Extract the (X, Y) coordinate from the center of the cell holding the provided text.  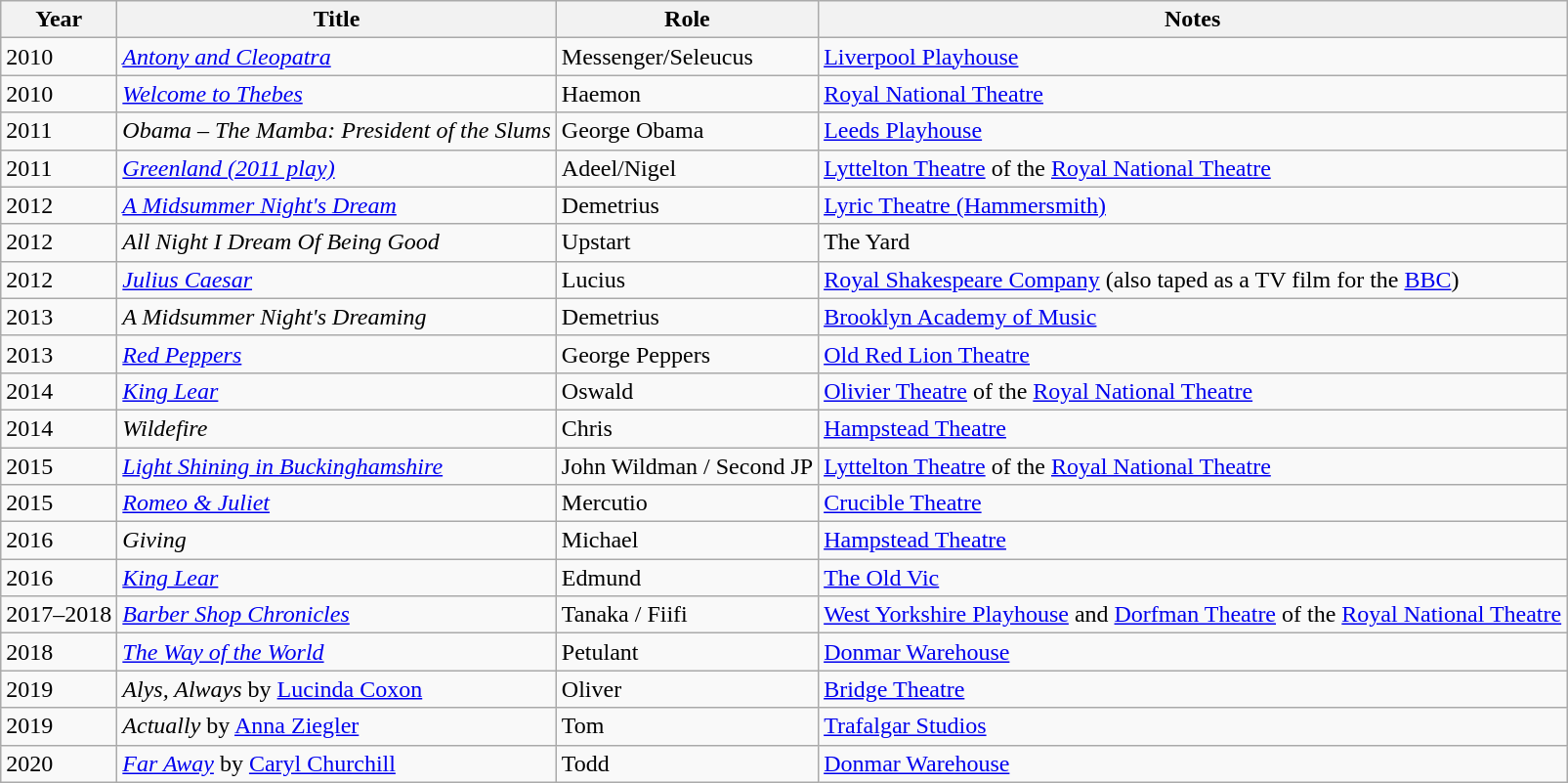
Oswald (687, 391)
Alys, Always by Lucinda Coxon (336, 689)
Tom (687, 726)
Welcome to Thebes (336, 94)
Title (336, 20)
Oliver (687, 689)
Actually by Anna Ziegler (336, 726)
Wildefire (336, 428)
Greenland (2011 play) (336, 168)
Role (687, 20)
Upstart (687, 242)
Light Shining in Buckinghamshire (336, 466)
Leeds Playhouse (1193, 131)
Barber Shop Chronicles (336, 615)
Lyric Theatre (Hammersmith) (1193, 205)
Notes (1193, 20)
Obama – The Mamba: President of the Slums (336, 131)
George Peppers (687, 354)
Antony and Cleopatra (336, 57)
All Night I Dream Of Being Good (336, 242)
Petulant (687, 652)
Crucible Theatre (1193, 503)
Edmund (687, 578)
Michael (687, 541)
Mercutio (687, 503)
Year (59, 20)
The Way of the World (336, 652)
Romeo & Juliet (336, 503)
Far Away by Caryl Churchill (336, 763)
Tanaka / Fiifi (687, 615)
Todd (687, 763)
2020 (59, 763)
Messenger/Seleucus (687, 57)
A Midsummer Night's Dream (336, 205)
Olivier Theatre of the Royal National Theatre (1193, 391)
Bridge Theatre (1193, 689)
Royal Shakespeare Company (also taped as a TV film for the BBC) (1193, 280)
Old Red Lion Theatre (1193, 354)
George Obama (687, 131)
Trafalgar Studios (1193, 726)
Red Peppers (336, 354)
A Midsummer Night's Dreaming (336, 317)
Royal National Theatre (1193, 94)
Brooklyn Academy of Music (1193, 317)
2018 (59, 652)
Julius Caesar (336, 280)
Liverpool Playhouse (1193, 57)
2017–2018 (59, 615)
The Old Vic (1193, 578)
The Yard (1193, 242)
Giving (336, 541)
West Yorkshire Playhouse and Dorfman Theatre of the Royal National Theatre (1193, 615)
Haemon (687, 94)
Adeel/Nigel (687, 168)
Chris (687, 428)
John Wildman / Second JP (687, 466)
Lucius (687, 280)
